Extract the (x, y) coordinate from the center of the cell holding the provided text.  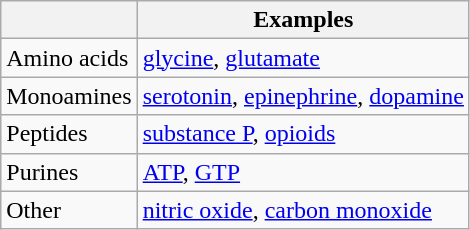
Monoamines (69, 96)
substance P, opioids (303, 134)
Purines (69, 172)
Amino acids (69, 58)
nitric oxide, carbon monoxide (303, 210)
glycine, glutamate (303, 58)
Examples (303, 20)
Peptides (69, 134)
ATP, GTP (303, 172)
Other (69, 210)
serotonin, epinephrine, dopamine (303, 96)
